For the text-containing cell, return its midpoint in [X, Y] coordinate format. 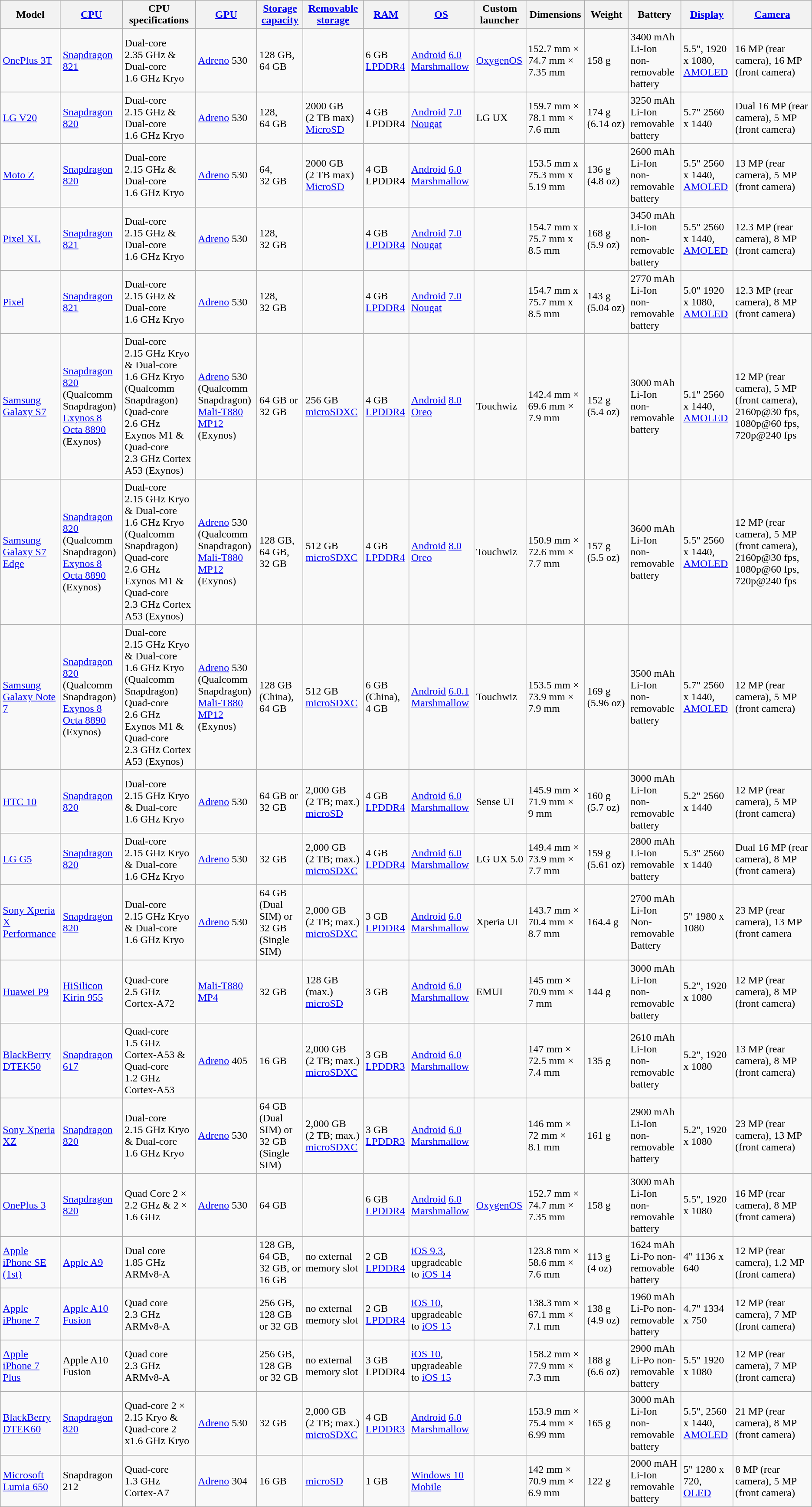
159 g (5.61 oz) [606, 859]
2900 mAh Li-Ion non-removable battery [655, 1136]
2700 mAh Li-Ion Non-removable Battery [655, 922]
1960 mAh Li-Po non-removable battery [655, 1314]
23 MP (rear camera), 13 MP (front camera) [772, 1136]
144 g [606, 991]
GPU [226, 15]
135 g [606, 1061]
Pixel XL [30, 239]
3250 mAh Li-Ion removable battery [655, 118]
23 MP (rear camera), 13 MP (front camera [772, 922]
Apple iPhone 7 Plus [30, 1366]
8 MP (rear camera), 5 MP (front camera) [772, 1481]
153.5 mm × 73.9 mm × 7.9 mm [555, 697]
256 GB microSDXC [333, 406]
145.9 mm × 71.9 mm × 9 mm [555, 801]
5.3" 2560 x 1440 [707, 859]
123.8 mm × 58.6 mm × 7.6 mm [555, 1262]
142 mm × 70.9 mm × 6.9 mm [555, 1481]
153.5 mm x 75.3 mm x 5.19 mm [555, 175]
Weight [606, 15]
Pixel [30, 302]
Mali-T880 MP4 [226, 991]
Display [707, 15]
5.5", 1920 x 1080, AMOLED [707, 60]
150.9 mm × 72.6 mm × 7.7 mm [555, 552]
Sony Xperia X Performance [30, 922]
164.4 g [606, 922]
Snapdragon 617 [91, 1061]
Moto Z [30, 175]
64, 32 GB [280, 175]
1 GB [386, 1481]
152 g (5.4 oz) [606, 406]
136 g (4.8 oz) [606, 175]
CPU specifications [159, 15]
CPU [91, 15]
5.2" 2560 x 1440 [707, 801]
5" 1980 x 1080 [707, 922]
OS [441, 15]
149.4 mm × 73.9 mm × 7.7 mm [555, 859]
OnePlus 3 [30, 1205]
5.1" 2560 x 1440, AMOLED [707, 406]
Dual 16 MP (rear camera), 5 MP (front camera) [772, 118]
Quad Core 2 × 2.2 GHz & 2 × 1.6 GHz [159, 1205]
LG UX 5.0 [500, 859]
4 GB LPDDR3 [386, 1423]
Samsung Galaxy Note 7 [30, 697]
Samsung Galaxy S7 Edge [30, 552]
5.5", 1920 x 1080 [707, 1205]
13 MP (rear camera), 8 MP (front camera) [772, 1061]
3400 mAh Li-Ion non-removable battery [655, 60]
Battery [655, 15]
Dual core 1.85 GHz ARMv8-A [159, 1262]
128 GB, 64 GB [280, 60]
Samsung Galaxy S7 [30, 406]
157 g (5.5 oz) [606, 552]
3500 mAh Li-Ion non-removable battery [655, 697]
161 g [606, 1136]
Android 6.0.1 Marshmallow [441, 697]
5.7" 2560 x 1440, AMOLED [707, 697]
12 MP (rear camera), 8 MP (front camera) [772, 991]
Custom launcher [500, 15]
LG UX [500, 118]
Adreno 304 [226, 1481]
Xperia UI [500, 922]
169 g (5.96 oz) [606, 697]
5.5", 2560 x 1440, AMOLED [707, 1423]
138.3 mm × 67.1 mm × 7.1 mm [555, 1314]
113 g (4 oz) [606, 1262]
RAM [386, 15]
Model [30, 15]
5.0" 1920 x 1080, AMOLED [707, 302]
146 mm × 72 mm × 8.1 mm [555, 1136]
Windows 10 Mobile [441, 1481]
LG G5 [30, 859]
128 GB (China), 64 GB [280, 697]
128 GB (max.) microSD [333, 991]
174 g (6.14 oz) [606, 118]
16 MP (rear camera), 16 MP (front camera) [772, 60]
168 g (5.9 oz) [606, 239]
147 mm × 72.5 mm × 7.4 mm [555, 1061]
3600 mAh Li-Ion non-removable battery [655, 552]
5.7" 2560 x 1440 [707, 118]
iOS 9.3, upgradeable to iOS 14 [441, 1262]
143 g (5.04 oz) [606, 302]
143.7 mm × 70.4 mm × 8.7 mm [555, 922]
158.2 mm × 77.9 mm × 7.3 mm [555, 1366]
159.7 mm × 78.1 mm × 7.6 mm [555, 118]
Adreno 405 [226, 1061]
Snapdragon 212 [91, 1481]
2,000 GB (2 TB; max.) microSD [333, 801]
3 GB [386, 991]
Dual 16 MP (rear camera), 8 MP (front camera) [772, 859]
122 g [606, 1481]
165 g [606, 1423]
128 GB, 64 GB, 32 GB, or 16 GB [280, 1262]
6 GB (China), 4 GB [386, 697]
2770 mAh Li-Ion non-removable battery [655, 302]
128, 64 GB [280, 118]
2610 mAh Li-Ion non-removable battery [655, 1061]
Removable storage [333, 15]
13 MP (rear camera), 5 MP (front camera) [772, 175]
Sense UI [500, 801]
Quad-core 2 × 2.15 Kryo & Quad-core 2 x1.6 GHz Kryo [159, 1423]
BlackBerry DTEK60 [30, 1423]
142.4 mm × 69.6 mm × 7.9 mm [555, 406]
HTC 10 [30, 801]
microSD [333, 1481]
5.5" 1920 x 1080 [707, 1366]
4.7" 1334 x 750 [707, 1314]
153.9 mm × 75.4 mm × 6.99 mm [555, 1423]
Sony Xperia XZ [30, 1136]
2000 mAH Li-Ion removable battery [655, 1481]
160 g (5.7 oz) [606, 801]
2800 mAh Li-Ion removable battery [655, 859]
Apple iPhone SE (1st) [30, 1262]
Huawei P9 [30, 991]
2600 mAh Li-Ion non-removable battery [655, 175]
21 MP (rear camera), 8 MP (front camera) [772, 1423]
188 g (6.6 oz) [606, 1366]
16 MP (rear camera), 8 MP (front camera) [772, 1205]
Quad-core 1.3 GHz Cortex-A7 [159, 1481]
BlackBerry DTEK50 [30, 1061]
OnePlus 3T [30, 60]
Quad-core 2.5 GHz Cortex-A72 [159, 991]
EMUI [500, 991]
Apple iPhone 7 [30, 1314]
3450 mAh Li-Ion non-removable battery [655, 239]
Quad-core 1.5 GHz Cortex-A53 & Quad-core 1.2 GHz Cortex-A53 [159, 1061]
2900 mAh Li-Po non-removable battery [655, 1366]
Camera [772, 15]
Dimensions [555, 15]
Storage capacity [280, 15]
145 mm × 70.9 mm × 7 mm [555, 991]
HiSilicon Kirin 955 [91, 991]
Apple A9 [91, 1262]
138 g (4.9 oz) [606, 1314]
Dual-core 2.35 GHz & Dual-core 1.6 GHz Kryo [159, 60]
64 GB [280, 1205]
1624 mAh Li-Po non-removable battery [655, 1262]
4" 1136 x 640 [707, 1262]
LG V20 [30, 118]
128 GB, 64 GB, 32 GB [280, 552]
5" 1280 x 720, OLED [707, 1481]
Microsoft Lumia 650 [30, 1481]
12 MP (rear camera), 1.2 MP (front camera) [772, 1262]
